Provide the [x, y] coordinate of the cell's center where the given text is located.  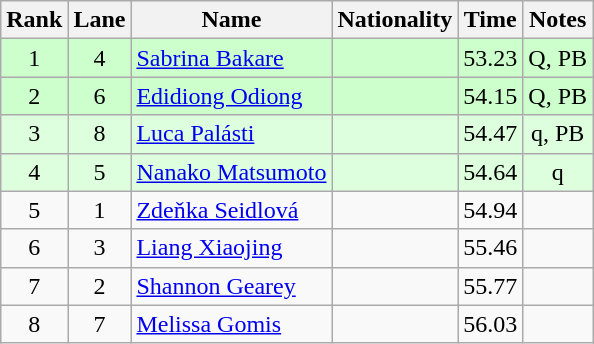
Nationality [395, 20]
q, PB [558, 134]
55.46 [490, 248]
Rank [34, 20]
54.47 [490, 134]
Nanako Matsumoto [232, 172]
54.64 [490, 172]
Time [490, 20]
Edidiong Odiong [232, 96]
55.77 [490, 286]
Liang Xiaojing [232, 248]
Notes [558, 20]
Name [232, 20]
Sabrina Bakare [232, 58]
q [558, 172]
Zdeňka Seidlová [232, 210]
56.03 [490, 324]
Melissa Gomis [232, 324]
54.94 [490, 210]
Luca Palásti [232, 134]
Lane [100, 20]
54.15 [490, 96]
Shannon Gearey [232, 286]
53.23 [490, 58]
